Capture the cell that displays the provided text and extract its [x, y] central coordinate. 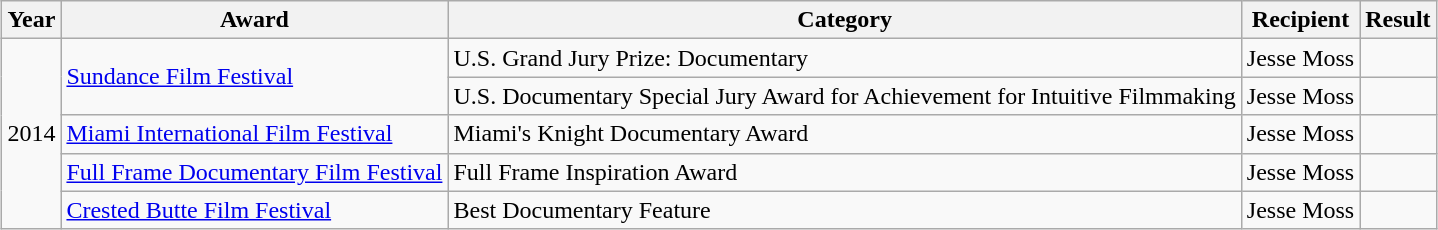
Full Frame Inspiration Award [844, 172]
Sundance Film Festival [254, 77]
Miami International Film Festival [254, 134]
Result [1398, 20]
U.S. Grand Jury Prize: Documentary [844, 58]
Best Documentary Feature [844, 210]
Full Frame Documentary Film Festival [254, 172]
Crested Butte Film Festival [254, 210]
Recipient [1300, 20]
Miami's Knight Documentary Award [844, 134]
Year [32, 20]
Award [254, 20]
Category [844, 20]
2014 [32, 134]
U.S. Documentary Special Jury Award for Achievement for Intuitive Filmmaking [844, 96]
